From the cell containing the given text, extract its center point as (x, y) coordinate. 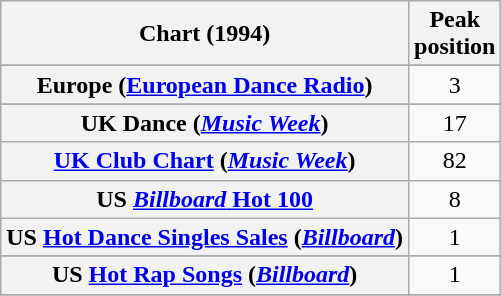
US Billboard Hot 100 (205, 199)
Europe (European Dance Radio) (205, 85)
US Hot Dance Singles Sales (Billboard) (205, 237)
82 (455, 161)
8 (455, 199)
Peakposition (455, 34)
Chart (1994) (205, 34)
17 (455, 123)
US Hot Rap Songs (Billboard) (205, 275)
UK Club Chart (Music Week) (205, 161)
3 (455, 85)
UK Dance (Music Week) (205, 123)
